Return (X, Y) of the center of cell containing provided text 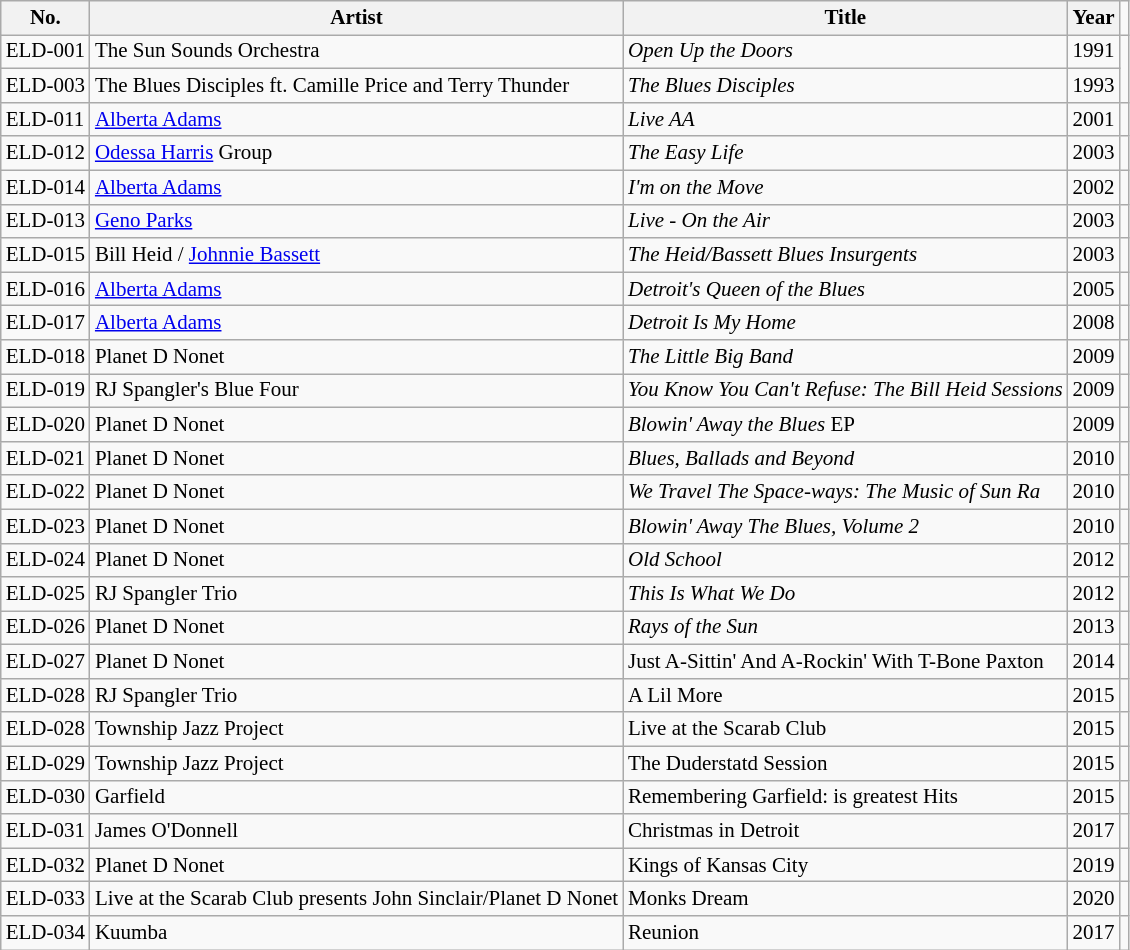
2008 (1094, 323)
ELD-033 (46, 899)
Blues, Ballads and Beyond (846, 458)
ELD-030 (46, 797)
The Blues Disciples ft. Camille Price and Terry Thunder (356, 86)
No. (46, 18)
The Blues Disciples (846, 86)
ELD-021 (46, 458)
Live at the Scarab Club (846, 729)
ELD-014 (46, 187)
Blowin' Away the Blues EP (846, 424)
Title (846, 18)
ELD-026 (46, 628)
Open Up the Doors (846, 52)
Detroit's Queen of the Blues (846, 289)
We Travel The Space-ways: The Music of Sun Ra (846, 492)
2002 (1094, 187)
ELD-031 (46, 831)
2014 (1094, 662)
ELD-015 (46, 255)
James O'Donnell (356, 831)
2019 (1094, 865)
I'm on the Move (846, 187)
ELD-017 (46, 323)
ELD-019 (46, 391)
1991 (1094, 52)
ELD-023 (46, 526)
ELD-012 (46, 153)
Year (1094, 18)
ELD-020 (46, 424)
ELD-022 (46, 492)
A Lil More (846, 696)
ELD-029 (46, 763)
Odessa Harris Group (356, 153)
Just A-Sittin' And A-Rockin' With T-Bone Paxton (846, 662)
The Sun Sounds Orchestra (356, 52)
Kings of Kansas City (846, 865)
2020 (1094, 899)
Reunion (846, 933)
2005 (1094, 289)
ELD-034 (46, 933)
RJ Spangler's Blue Four (356, 391)
Live at the Scarab Club presents John Sinclair/Planet D Nonet (356, 899)
1993 (1094, 86)
The Heid/Bassett Blues Insurgents (846, 255)
The Easy Life (846, 153)
ELD-001 (46, 52)
Detroit Is My Home (846, 323)
Remembering Garfield: is greatest Hits (846, 797)
The Little Big Band (846, 357)
2013 (1094, 628)
Geno Parks (356, 221)
ELD-011 (46, 119)
Kuumba (356, 933)
Monks Dream (846, 899)
This Is What We Do (846, 594)
Live - On the Air (846, 221)
Live AA (846, 119)
ELD-025 (46, 594)
Bill Heid / Johnnie Bassett (356, 255)
Blowin' Away The Blues, Volume 2 (846, 526)
Rays of the Sun (846, 628)
Old School (846, 560)
You Know You Can't Refuse: The Bill Heid Sessions (846, 391)
ELD-013 (46, 221)
ELD-024 (46, 560)
ELD-032 (46, 865)
ELD-027 (46, 662)
ELD-003 (46, 86)
Christmas in Detroit (846, 831)
Garfield (356, 797)
The Duderstatd Session (846, 763)
ELD-016 (46, 289)
2001 (1094, 119)
Artist (356, 18)
ELD-018 (46, 357)
